Locate the cell with the specified text and output its [x, y] center coordinate. 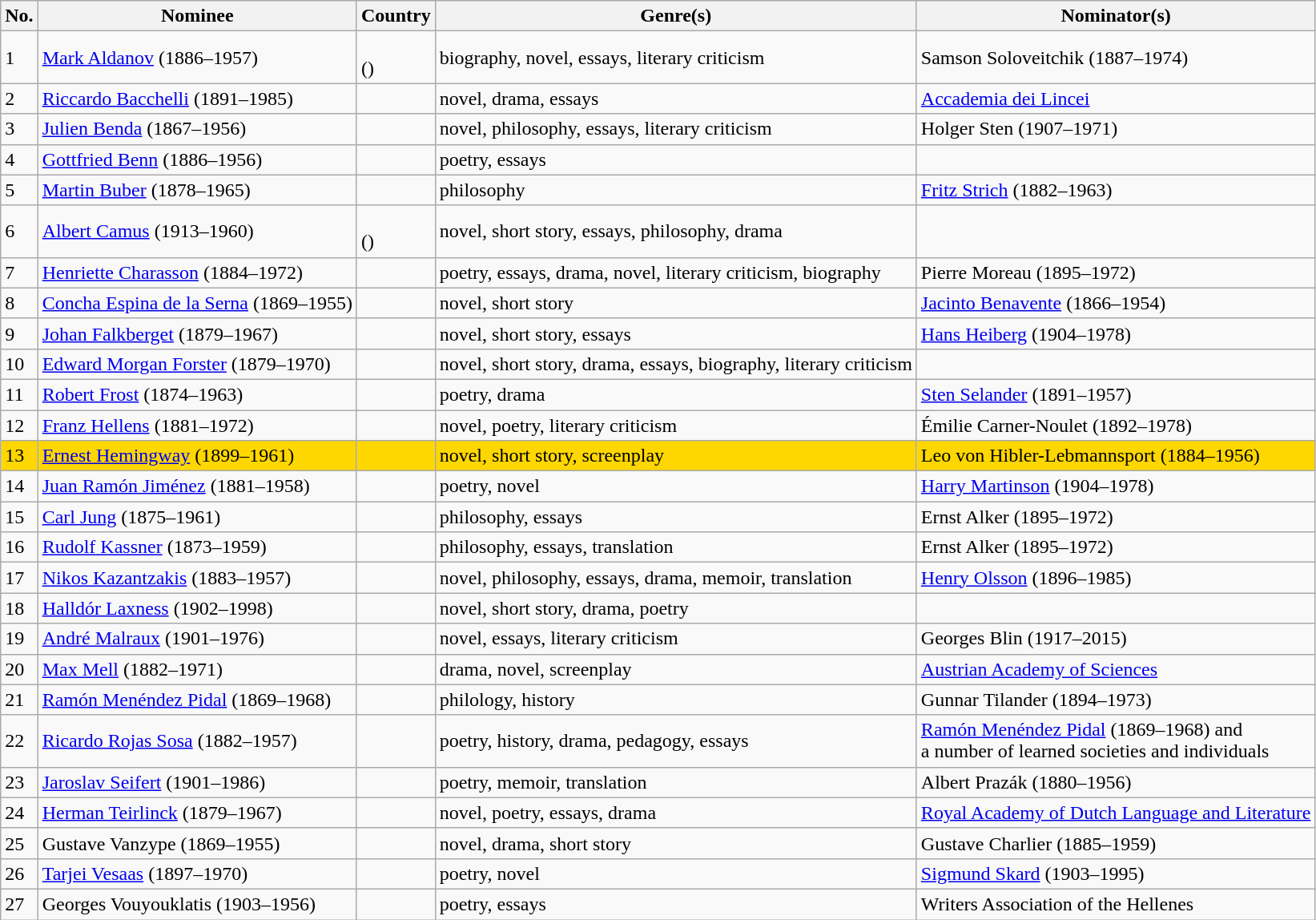
novel, short story, screenplay [676, 456]
18 [19, 608]
poetry, memoir, translation [676, 782]
1 [19, 58]
14 [19, 486]
22 [19, 740]
philology, history [676, 700]
Carl Jung (1875–1961) [197, 517]
Jacinto Benavente (1866–1954) [1116, 303]
Albert Camus (1913–1960) [197, 231]
24 [19, 813]
21 [19, 700]
Genre(s) [676, 16]
4 [19, 159]
novel, short story, essays, philosophy, drama [676, 231]
Albert Prazák (1880–1956) [1116, 782]
Georges Blin (1917–2015) [1116, 639]
Franz Hellens (1881–1972) [197, 426]
André Malraux (1901–1976) [197, 639]
poetry, history, drama, pedagogy, essays [676, 740]
Harry Martinson (1904–1978) [1116, 486]
Henriette Charasson (1884–1972) [197, 272]
Julien Benda (1867–1956) [197, 129]
philosophy [676, 190]
Gunnar Tilander (1894–1973) [1116, 700]
19 [19, 639]
8 [19, 303]
poetry, essays, drama, novel, literary criticism, biography [676, 272]
20 [19, 669]
novel, drama, essays [676, 99]
Ramón Menéndez Pidal (1869–1968) and a number of learned societies and individuals [1116, 740]
novel, short story [676, 303]
Concha Espina de la Serna (1869–1955) [197, 303]
novel, short story, essays [676, 333]
novel, poetry, literary criticism [676, 426]
Hans Heiberg (1904–1978) [1116, 333]
Edward Morgan Forster (1879–1970) [197, 364]
Martin Buber (1878–1965) [197, 190]
Leo von Hibler-Lebmannsport (1884–1956) [1116, 456]
Nikos Kazantzakis (1883–1957) [197, 578]
novel, essays, literary criticism [676, 639]
Juan Ramón Jiménez (1881–1958) [197, 486]
Ramón Menéndez Pidal (1869–1968) [197, 700]
Tarjei Vesaas (1897–1970) [197, 874]
Rudolf Kassner (1873–1959) [197, 547]
Georges Vouyouklatis (1903–1956) [197, 904]
biography, novel, essays, literary criticism [676, 58]
Halldór Laxness (1902–1998) [197, 608]
Fritz Strich (1882–1963) [1116, 190]
7 [19, 272]
Henry Olsson (1896–1985) [1116, 578]
philosophy, essays [676, 517]
Nominator(s) [1116, 16]
23 [19, 782]
25 [19, 843]
novel, poetry, essays, drama [676, 813]
12 [19, 426]
3 [19, 129]
novel, short story, drama, poetry [676, 608]
poetry, drama [676, 394]
Sigmund Skard (1903–1995) [1116, 874]
Ricardo Rojas Sosa (1882–1957) [197, 740]
No. [19, 16]
novel, philosophy, essays, literary criticism [676, 129]
Max Mell (1882–1971) [197, 669]
2 [19, 99]
Samson Soloveitchik (1887–1974) [1116, 58]
Robert Frost (1874–1963) [197, 394]
novel, short story, drama, essays, biography, literary criticism [676, 364]
27 [19, 904]
Accademia dei Lincei [1116, 99]
novel, drama, short story [676, 843]
Mark Aldanov (1886–1957) [197, 58]
10 [19, 364]
Johan Falkberget (1879–1967) [197, 333]
Riccardo Bacchelli (1891–1985) [197, 99]
5 [19, 190]
6 [19, 231]
Jaroslav Seifert (1901–1986) [197, 782]
philosophy, essays, translation [676, 547]
Sten Selander (1891–1957) [1116, 394]
drama, novel, screenplay [676, 669]
11 [19, 394]
16 [19, 547]
Herman Teirlinck (1879–1967) [197, 813]
Country [396, 16]
Ernest Hemingway (1899–1961) [197, 456]
Royal Academy of Dutch Language and Literature [1116, 813]
26 [19, 874]
Émilie Carner-Noulet (1892–1978) [1116, 426]
9 [19, 333]
13 [19, 456]
Writers Association of the Hellenes [1116, 904]
Gustave Charlier (1885–1959) [1116, 843]
Pierre Moreau (1895–1972) [1116, 272]
Nominee [197, 16]
Gustave Vanzype (1869–1955) [197, 843]
15 [19, 517]
Holger Sten (1907–1971) [1116, 129]
17 [19, 578]
Austrian Academy of Sciences [1116, 669]
novel, philosophy, essays, drama, memoir, translation [676, 578]
Gottfried Benn (1886–1956) [197, 159]
